From the cell containing the given text, extract its center point as (X, Y) coordinate. 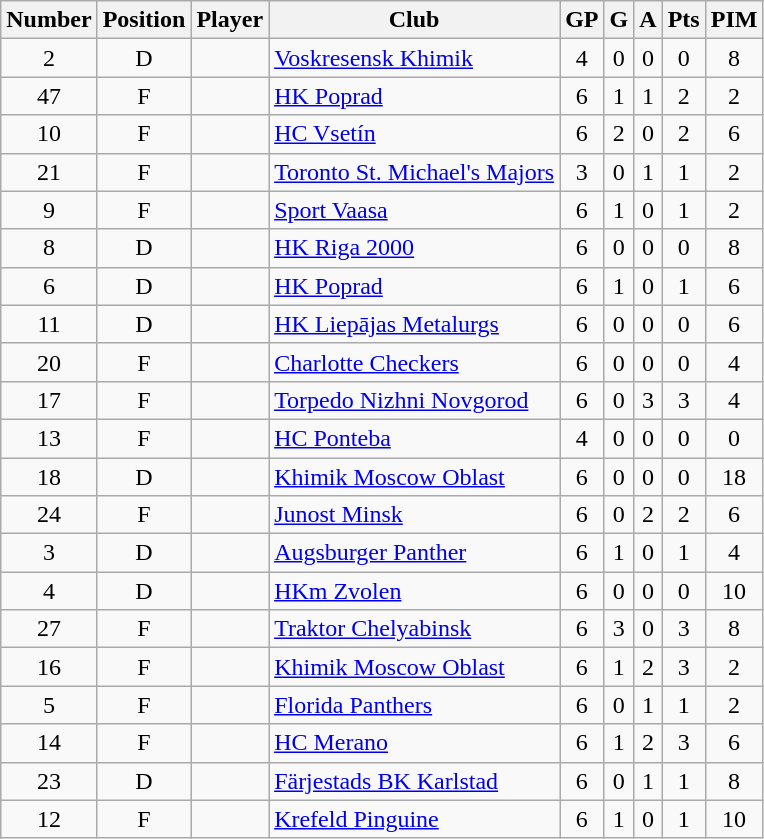
HC Ponteba (414, 438)
23 (49, 781)
9 (49, 210)
16 (49, 667)
Augsburger Panther (414, 553)
Traktor Chelyabinsk (414, 629)
A (648, 20)
HC Merano (414, 743)
20 (49, 362)
HK Riga 2000 (414, 248)
Charlotte Checkers (414, 362)
Club (414, 20)
24 (49, 515)
12 (49, 819)
Sport Vaasa (414, 210)
Position (144, 20)
PIM (734, 20)
Florida Panthers (414, 705)
Färjestads BK Karlstad (414, 781)
Pts (684, 20)
Junost Minsk (414, 515)
HC Vsetín (414, 134)
5 (49, 705)
27 (49, 629)
13 (49, 438)
G (619, 20)
47 (49, 96)
17 (49, 400)
Torpedo Nizhni Novgorod (414, 400)
GP (582, 20)
Krefeld Pinguine (414, 819)
Voskresensk Khimik (414, 58)
Toronto St. Michael's Majors (414, 172)
11 (49, 324)
14 (49, 743)
21 (49, 172)
Player (230, 20)
HK Liepājas Metalurgs (414, 324)
HKm Zvolen (414, 591)
Number (49, 20)
